Locate the cell with the specified text and output its (X, Y) center coordinate. 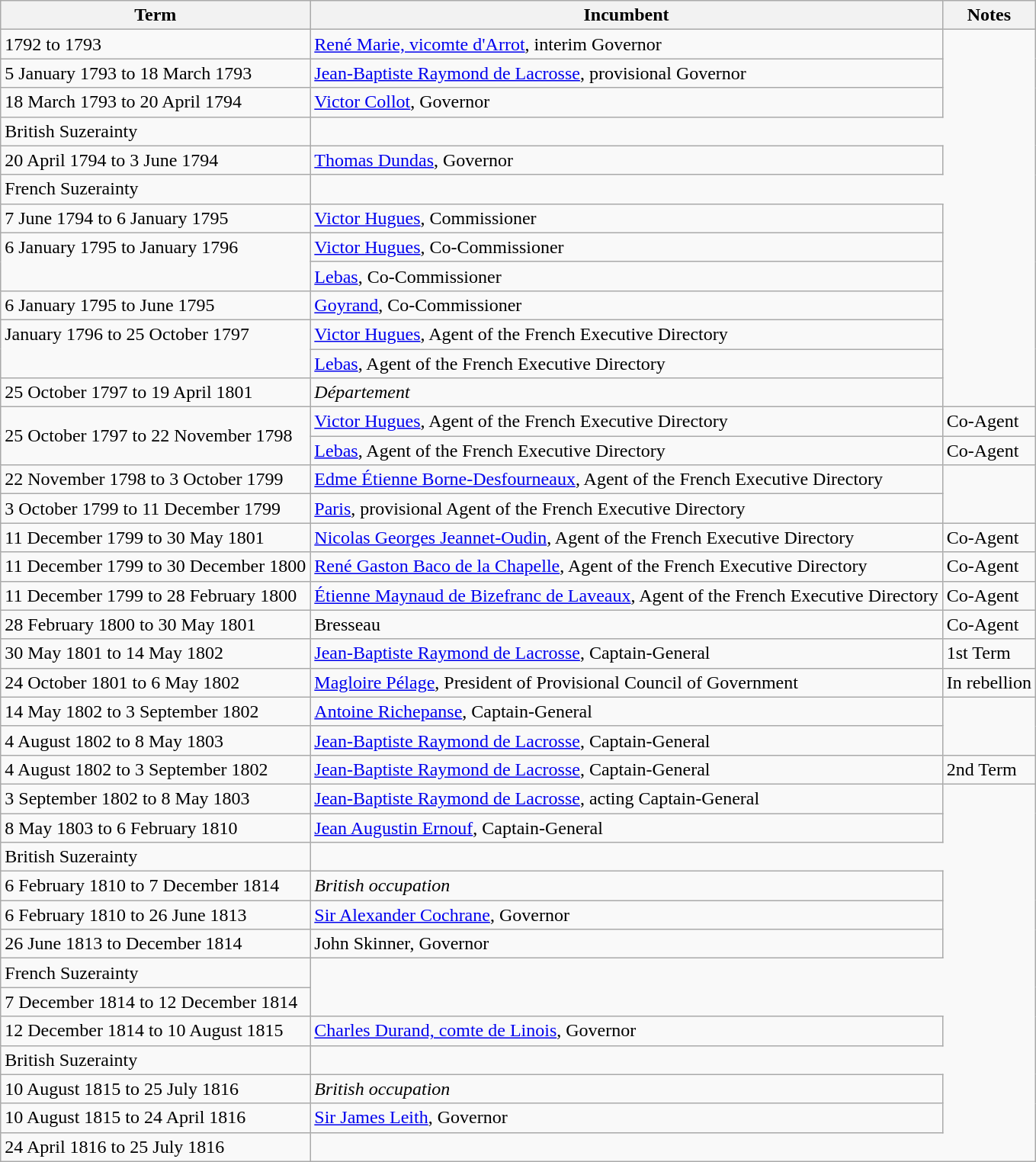
26 June 1813 to December 1814 (156, 944)
Magloire Pélage, President of Provisional Council of Government (627, 682)
Victor Hugues, Co-Commissioner (627, 247)
22 November 1798 to 3 October 1799 (156, 480)
25 October 1797 to 22 November 1798 (156, 436)
Antoine Richepanse, Captain-General (627, 711)
6 January 1795 to January 1796 (156, 262)
Notes (989, 15)
In rebellion (989, 682)
Term (156, 15)
6 February 1810 to 26 June 1813 (156, 915)
4 August 1802 to 3 September 1802 (156, 769)
René Gaston Baco de la Chapelle, Agent of the French Executive Directory (627, 567)
Jean Augustin Ernouf, Captain-General (627, 827)
Goyrand, Co-Commissioner (627, 305)
Département (627, 393)
Étienne Maynaud de Bizefranc de Laveaux, Agent of the French Executive Directory (627, 595)
Edme Étienne Borne-Desfourneaux, Agent of the French Executive Directory (627, 480)
Jean-Baptiste Raymond de Lacrosse, acting Captain-General (627, 798)
18 March 1793 to 20 April 1794 (156, 102)
Jean-Baptiste Raymond de Lacrosse, provisional Governor (627, 73)
5 January 1793 to 18 March 1793 (156, 73)
4 August 1802 to 8 May 1803 (156, 740)
12 December 1814 to 10 August 1815 (156, 1031)
14 May 1802 to 3 September 1802 (156, 711)
Victor Collot, Governor (627, 102)
1792 to 1793 (156, 44)
René Marie, vicomte d'Arrot, interim Governor (627, 44)
1st Term (989, 653)
January 1796 to 25 October 1797 (156, 348)
Sir Alexander Cochrane, Governor (627, 915)
20 April 1794 to 3 June 1794 (156, 160)
John Skinner, Governor (627, 944)
6 February 1810 to 7 December 1814 (156, 886)
24 October 1801 to 6 May 1802 (156, 682)
Bresseau (627, 624)
Victor Hugues, Commissioner (627, 218)
Sir James Leith, Governor (627, 1118)
10 August 1815 to 25 July 1816 (156, 1089)
3 September 1802 to 8 May 1803 (156, 798)
Thomas Dundas, Governor (627, 160)
7 December 1814 to 12 December 1814 (156, 1002)
25 October 1797 to 19 April 1801 (156, 393)
Incumbent (627, 15)
Nicolas Georges Jeannet-Oudin, Agent of the French Executive Directory (627, 538)
11 December 1799 to 30 December 1800 (156, 567)
11 December 1799 to 28 February 1800 (156, 595)
11 December 1799 to 30 May 1801 (156, 538)
8 May 1803 to 6 February 1810 (156, 827)
3 October 1799 to 11 December 1799 (156, 509)
Lebas, Co-Commissioner (627, 276)
7 June 1794 to 6 January 1795 (156, 218)
Charles Durand, comte de Linois, Governor (627, 1031)
2nd Term (989, 769)
6 January 1795 to June 1795 (156, 305)
28 February 1800 to 30 May 1801 (156, 624)
10 August 1815 to 24 April 1816 (156, 1118)
Paris, provisional Agent of the French Executive Directory (627, 509)
30 May 1801 to 14 May 1802 (156, 653)
24 April 1816 to 25 July 1816 (156, 1147)
